Extract the (X, Y) coordinate from the center of the cell holding the provided text.  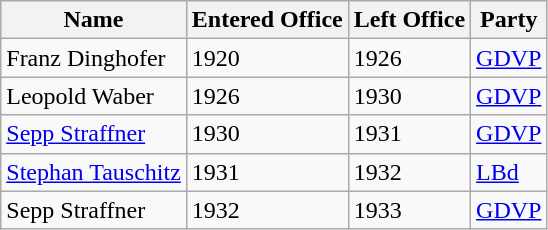
1920 (267, 58)
Left Office (409, 20)
Name (94, 20)
Leopold Waber (94, 96)
LBd (509, 172)
Entered Office (267, 20)
Party (509, 20)
Franz Dinghofer (94, 58)
1933 (409, 210)
Stephan Tauschitz (94, 172)
